Output the [x, y] coordinate of the center of the cell containing the given text.  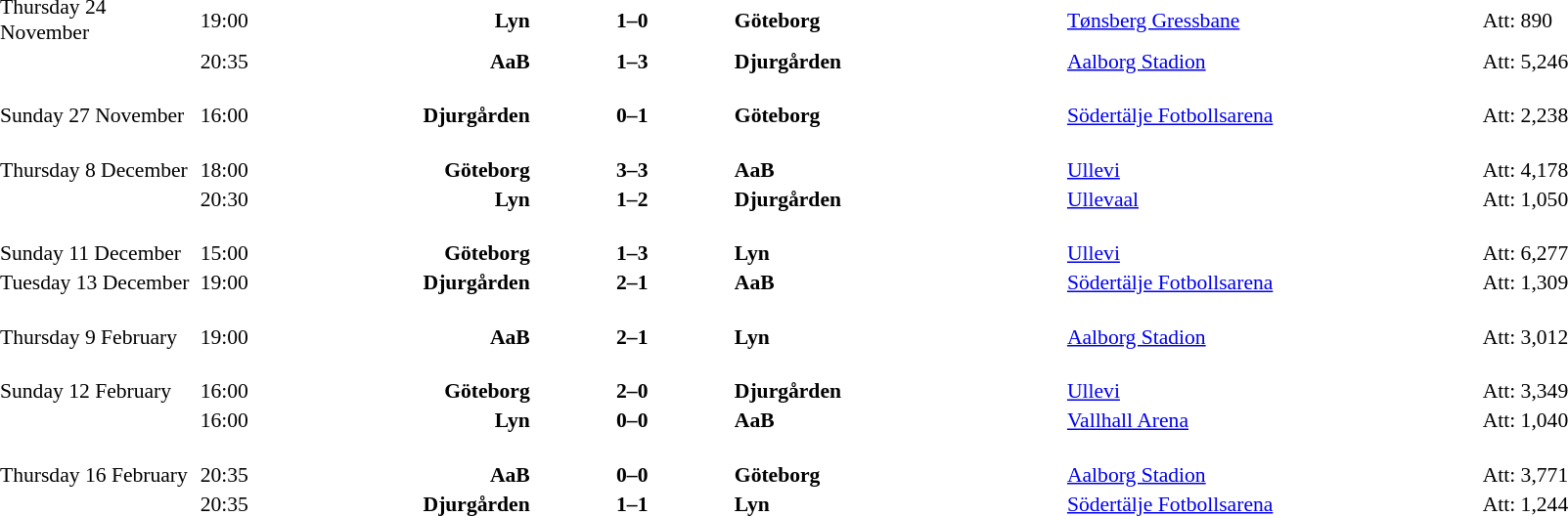
Ullevaal [1272, 199]
15:00 [282, 241]
20:30 [282, 199]
Vallhall Arena [1272, 420]
0–1 [632, 103]
3–3 [632, 157]
2–0 [632, 378]
18:00 [282, 157]
1–2 [632, 199]
